Return the (x, y) coordinate for the center point of the cell that contains the specified text.  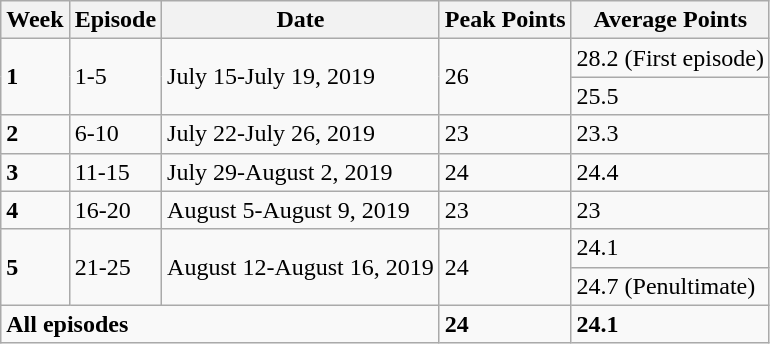
July 29-August 2, 2019 (301, 172)
July 15-July 19, 2019 (301, 77)
6-10 (115, 134)
28.2 (First episode) (670, 58)
24.7 (Penultimate) (670, 286)
Average Points (670, 20)
Week (35, 20)
1-5 (115, 77)
Episode (115, 20)
1 (35, 77)
11-15 (115, 172)
16-20 (115, 210)
All episodes (220, 324)
3 (35, 172)
4 (35, 210)
25.5 (670, 96)
Peak Points (505, 20)
August 5-August 9, 2019 (301, 210)
2 (35, 134)
Date (301, 20)
21-25 (115, 267)
26 (505, 77)
23.3 (670, 134)
July 22-July 26, 2019 (301, 134)
24.4 (670, 172)
August 12-August 16, 2019 (301, 267)
5 (35, 267)
